Locate the cell with the specified text and output its [x, y] center coordinate. 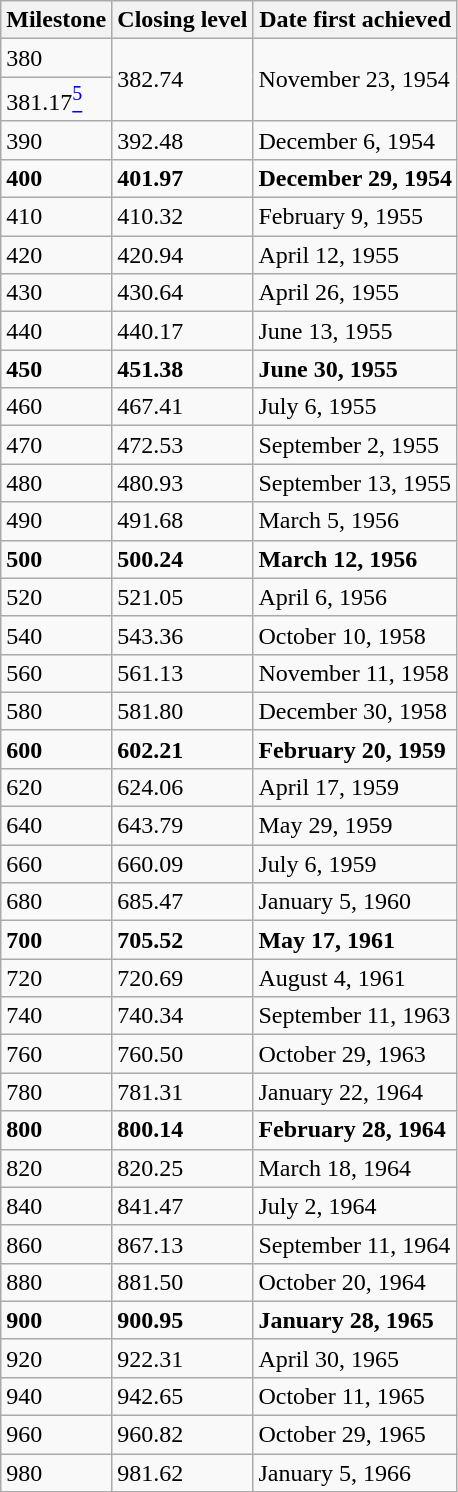
February 28, 1964 [356, 1130]
420 [56, 255]
860 [56, 1244]
December 6, 1954 [356, 140]
440 [56, 331]
February 9, 1955 [356, 217]
April 12, 1955 [356, 255]
380 [56, 58]
October 29, 1963 [356, 1054]
760 [56, 1054]
840 [56, 1206]
740 [56, 1016]
900 [56, 1320]
392.48 [182, 140]
560 [56, 673]
Date first achieved [356, 20]
500 [56, 559]
430 [56, 293]
January 5, 1966 [356, 1473]
940 [56, 1396]
February 20, 1959 [356, 749]
381.175 [56, 100]
January 28, 1965 [356, 1320]
400 [56, 178]
Closing level [182, 20]
900.95 [182, 1320]
November 11, 1958 [356, 673]
420.94 [182, 255]
624.06 [182, 787]
920 [56, 1358]
981.62 [182, 1473]
October 11, 1965 [356, 1396]
450 [56, 369]
942.65 [182, 1396]
401.97 [182, 178]
440.17 [182, 331]
460 [56, 407]
451.38 [182, 369]
602.21 [182, 749]
March 18, 1964 [356, 1168]
September 13, 1955 [356, 483]
December 30, 1958 [356, 711]
490 [56, 521]
561.13 [182, 673]
382.74 [182, 80]
October 10, 1958 [356, 635]
705.52 [182, 940]
April 6, 1956 [356, 597]
980 [56, 1473]
820.25 [182, 1168]
867.13 [182, 1244]
August 4, 1961 [356, 978]
September 11, 1964 [356, 1244]
521.05 [182, 597]
470 [56, 445]
740.34 [182, 1016]
643.79 [182, 826]
430.64 [182, 293]
660.09 [182, 864]
April 17, 1959 [356, 787]
881.50 [182, 1282]
January 22, 1964 [356, 1092]
467.41 [182, 407]
880 [56, 1282]
841.47 [182, 1206]
600 [56, 749]
640 [56, 826]
410 [56, 217]
620 [56, 787]
760.50 [182, 1054]
July 2, 1964 [356, 1206]
685.47 [182, 902]
410.32 [182, 217]
December 29, 1954 [356, 178]
October 29, 1965 [356, 1435]
March 12, 1956 [356, 559]
500.24 [182, 559]
781.31 [182, 1092]
November 23, 1954 [356, 80]
May 17, 1961 [356, 940]
680 [56, 902]
960 [56, 1435]
700 [56, 940]
800.14 [182, 1130]
July 6, 1959 [356, 864]
March 5, 1956 [356, 521]
720 [56, 978]
543.36 [182, 635]
October 20, 1964 [356, 1282]
472.53 [182, 445]
September 11, 1963 [356, 1016]
April 30, 1965 [356, 1358]
480.93 [182, 483]
390 [56, 140]
540 [56, 635]
June 30, 1955 [356, 369]
720.69 [182, 978]
800 [56, 1130]
580 [56, 711]
660 [56, 864]
520 [56, 597]
September 2, 1955 [356, 445]
July 6, 1955 [356, 407]
491.68 [182, 521]
Milestone [56, 20]
780 [56, 1092]
960.82 [182, 1435]
922.31 [182, 1358]
June 13, 1955 [356, 331]
April 26, 1955 [356, 293]
480 [56, 483]
January 5, 1960 [356, 902]
820 [56, 1168]
581.80 [182, 711]
May 29, 1959 [356, 826]
